Pinpoint the cell where the given text exists, returning its [x, y] midpoint coordinate. 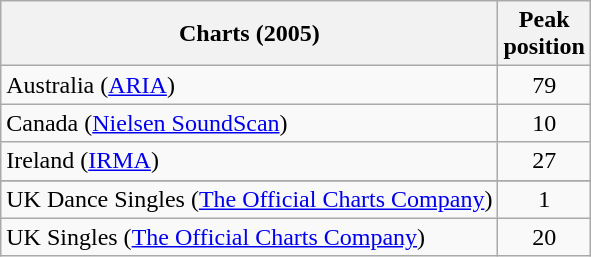
Ireland (IRMA) [250, 161]
UK Singles (The Official Charts Company) [250, 237]
27 [544, 161]
Canada (Nielsen SoundScan) [250, 123]
20 [544, 237]
79 [544, 85]
Australia (ARIA) [250, 85]
Charts (2005) [250, 34]
Peakposition [544, 34]
1 [544, 199]
UK Dance Singles (The Official Charts Company) [250, 199]
10 [544, 123]
